Pinpoint the cell where the given text exists, returning its [X, Y] midpoint coordinate. 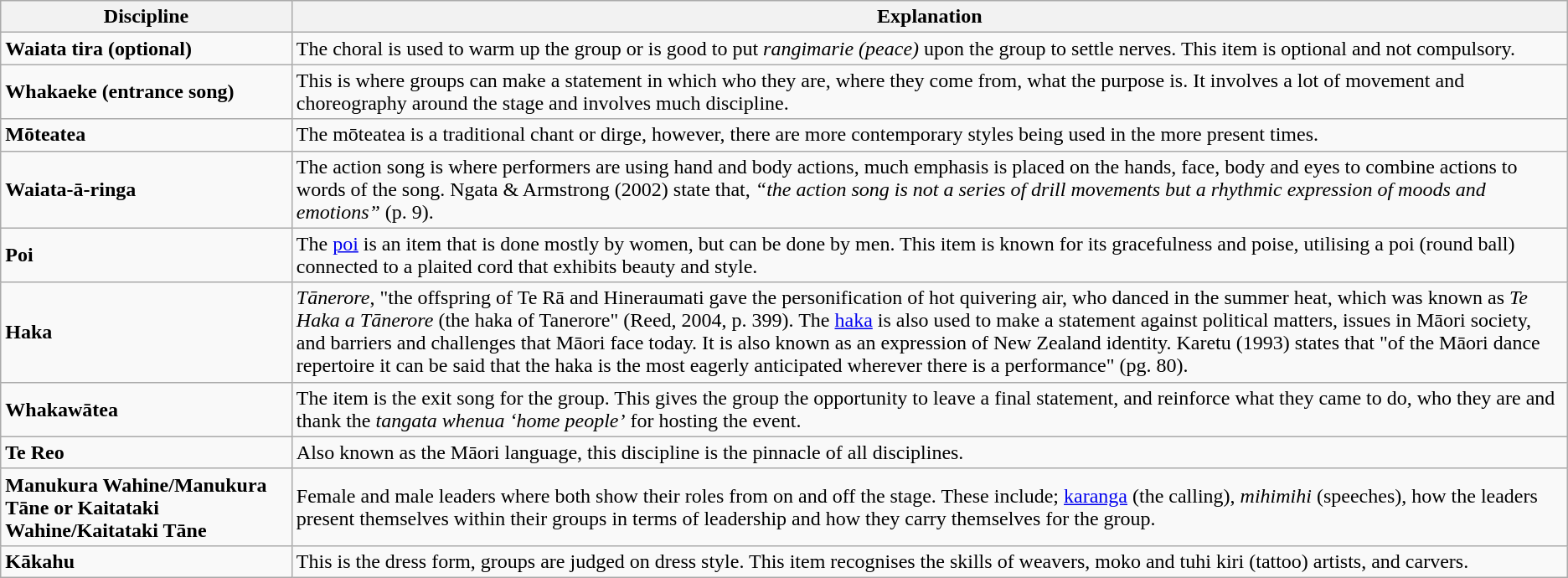
Waiata tira (optional) [147, 49]
Explanation [930, 17]
Discipline [147, 17]
Mōteatea [147, 135]
Whakaeke (entrance song) [147, 92]
The mōteatea is a traditional chant or dirge, however, there are more contemporary styles being used in the more present times. [930, 135]
Whakawātea [147, 409]
Poi [147, 255]
Waiata-ā-ringa [147, 189]
Also known as the Māori language, this discipline is the pinnacle of all disciplines. [930, 452]
Kākahu [147, 561]
Haka [147, 332]
Manukura Wahine/Manukura Tāne or Kaitataki Wahine/Kaitataki Tāne [147, 507]
Te Reo [147, 452]
